Capture the cell that displays the provided text and extract its [X, Y] central coordinate. 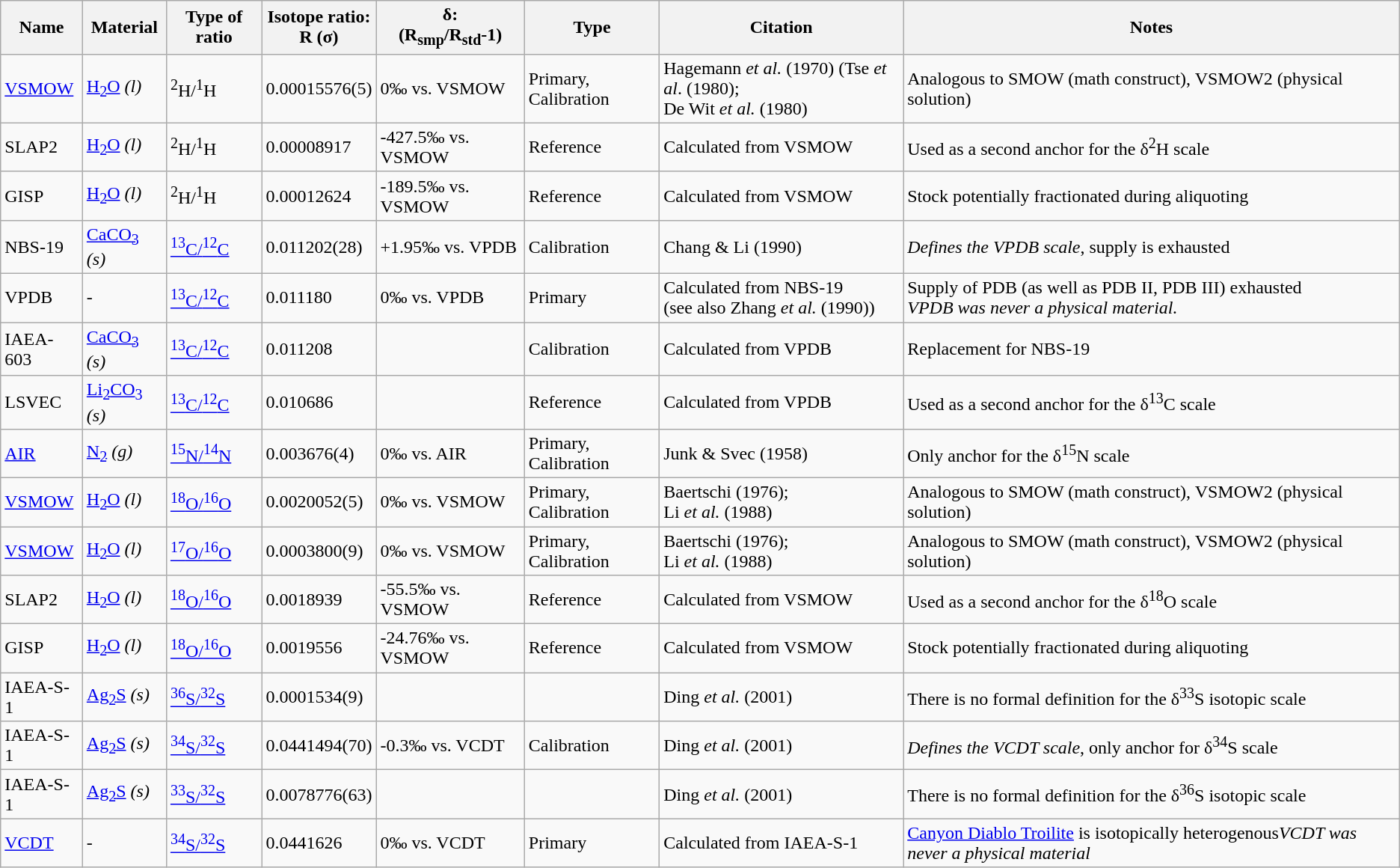
15N/14N [214, 453]
Supply of PDB (as well as PDB II, PDB III) exhaustedVPDB was never a physical material. [1152, 298]
Primary,Calibration [592, 88]
Junk & Svec (1958) [782, 453]
Isotope ratio:R (σ) [319, 27]
AIR [42, 453]
There is no formal definition for the δ33S isotopic scale [1152, 697]
0.0078776(63) [319, 795]
-189.5‰ vs. VSMOW [450, 196]
VPDB [42, 298]
There is no formal definition for the δ36S isotopic scale [1152, 795]
0.011208 [319, 349]
0.0001534(9) [319, 697]
0.00015576(5) [319, 88]
N2 (g) [124, 453]
Hagemann et al. (1970) (Tse et al. (1980);De Wit et al. (1980) [782, 88]
0.0441494(70) [319, 745]
0.011202(28) [319, 247]
-0.3‰ vs. VCDT [450, 745]
-55.5‰ vs. VSMOW [450, 600]
Used as a second anchor for the δ2H scale [1152, 147]
17O/16O [214, 551]
Replacement for NBS-19 [1152, 349]
IAEA-603 [42, 349]
δ:(Rsmp/Rstd-1) [450, 27]
+1.95‰ vs. VPDB [450, 247]
0.00008917 [319, 147]
Calculated from NBS-19(see also Zhang et al. (1990)) [782, 298]
-24.76‰ vs. VSMOW [450, 648]
-427.5‰ vs. VSMOW [450, 147]
0.0441626 [319, 843]
LSVEC [42, 403]
Defines the VCDT scale, only anchor for δ34S scale [1152, 745]
0‰ vs. AIR [450, 453]
Only anchor for the δ15N scale [1152, 453]
Material [124, 27]
Type of ratio [214, 27]
0.00012624 [319, 196]
0‰ vs. VPDB [450, 298]
Canyon Diablo Troilite is isotopically heterogenousVCDT was never a physical material [1152, 843]
Li2CO3 (s) [124, 403]
NBS-19 [42, 247]
0.010686 [319, 403]
Used as a second anchor for the δ18O scale [1152, 600]
Calculated from IAEA-S-1 [782, 843]
Citation [782, 27]
0.011180 [319, 298]
Notes [1152, 27]
33S/32S [214, 795]
0.0018939 [319, 600]
Used as a second anchor for the δ13C scale [1152, 403]
0.0019556 [319, 648]
Type [592, 27]
0.0003800(9) [319, 551]
Chang & Li (1990) [782, 247]
VCDT [42, 843]
0.0020052(5) [319, 501]
0‰ vs. VCDT [450, 843]
Name [42, 27]
0.003676(4) [319, 453]
36S/32S [214, 697]
Defines the VPDB scale, supply is exhausted [1152, 247]
